For the text-containing cell, return its midpoint in (x, y) coordinate format. 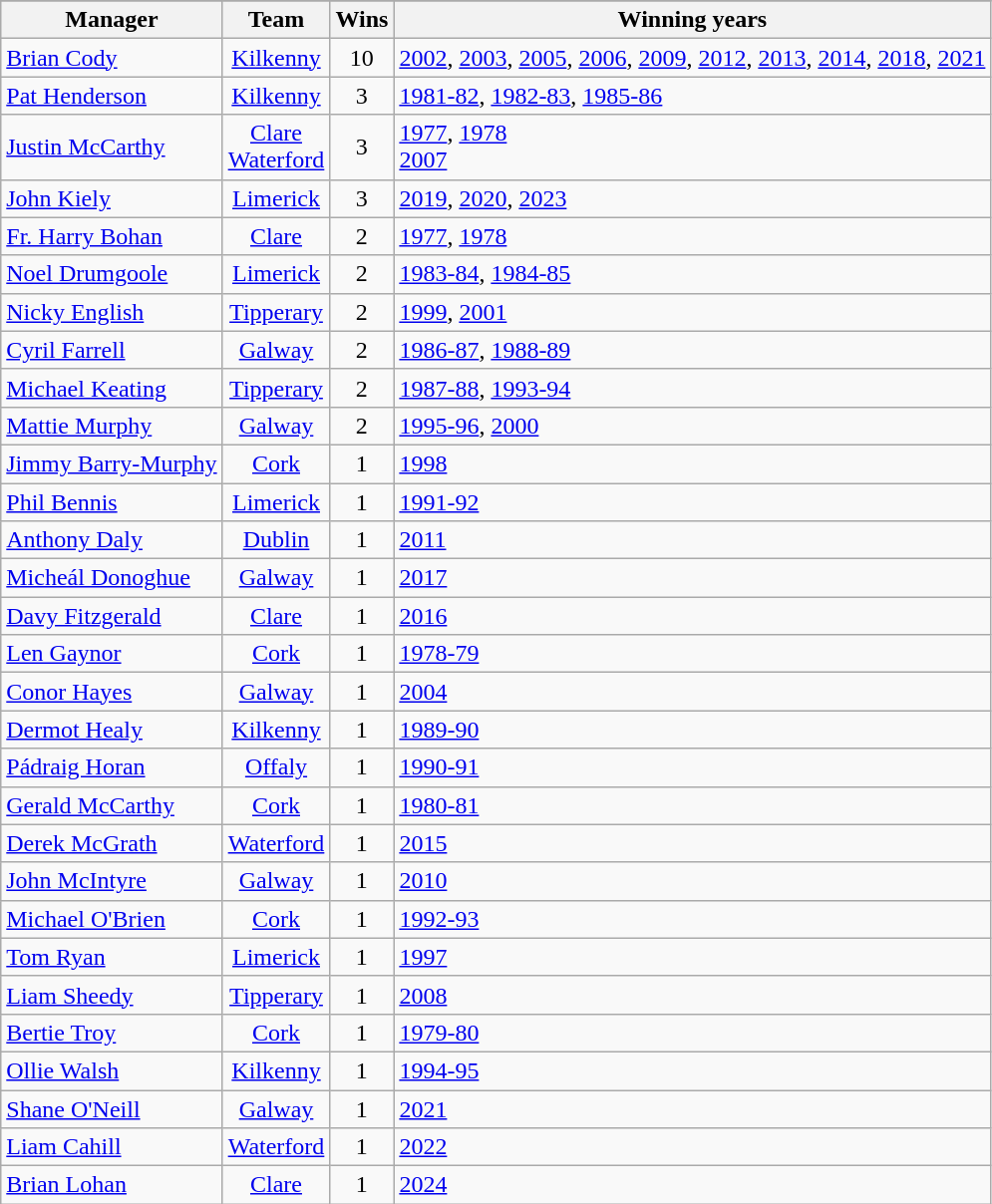
2011 (692, 540)
John Kiely (112, 198)
Dublin (276, 540)
1977, 19782007 (692, 148)
Mattie Murphy (112, 426)
2024 (692, 1185)
Dermot Healy (112, 730)
2004 (692, 692)
Michael Keating (112, 388)
Conor Hayes (112, 692)
1983-84, 1984-85 (692, 274)
Noel Drumgoole (112, 274)
Len Gaynor (112, 654)
Wins (362, 20)
1980-81 (692, 805)
2010 (692, 881)
1991-92 (692, 501)
Cyril Farrell (112, 350)
2002, 2003, 2005, 2006, 2009, 2012, 2013, 2014, 2018, 2021 (692, 58)
2016 (692, 616)
Manager (112, 20)
Jimmy Barry-Murphy (112, 463)
Justin McCarthy (112, 148)
1981-82, 1982-83, 1985-86 (692, 96)
Anthony Daly (112, 540)
John McIntyre (112, 881)
1989-90 (692, 730)
1978-79 (692, 654)
1992-93 (692, 919)
Phil Bennis (112, 501)
Michael O'Brien (112, 919)
2017 (692, 578)
1987-88, 1993-94 (692, 388)
2008 (692, 995)
1990-91 (692, 767)
Shane O'Neill (112, 1109)
Micheál Donoghue (112, 578)
ClareWaterford (276, 148)
Fr. Harry Bohan (112, 236)
Team (276, 20)
Derek McGrath (112, 843)
Liam Sheedy (112, 995)
10 (362, 58)
Davy Fitzgerald (112, 616)
1998 (692, 463)
Pat Henderson (112, 96)
Gerald McCarthy (112, 805)
Bertie Troy (112, 1033)
Brian Lohan (112, 1185)
1995-96, 2000 (692, 426)
1999, 2001 (692, 312)
1997 (692, 957)
Offaly (276, 767)
2019, 2020, 2023 (692, 198)
Liam Cahill (112, 1147)
Brian Cody (112, 58)
Tom Ryan (112, 957)
Ollie Walsh (112, 1070)
2022 (692, 1147)
2015 (692, 843)
1979-80 (692, 1033)
Nicky English (112, 312)
1986-87, 1988-89 (692, 350)
1994-95 (692, 1070)
1977, 1978 (692, 236)
Pádraig Horan (112, 767)
2021 (692, 1109)
Winning years (692, 20)
